From the cell containing the given text, extract its center point as (X, Y) coordinate. 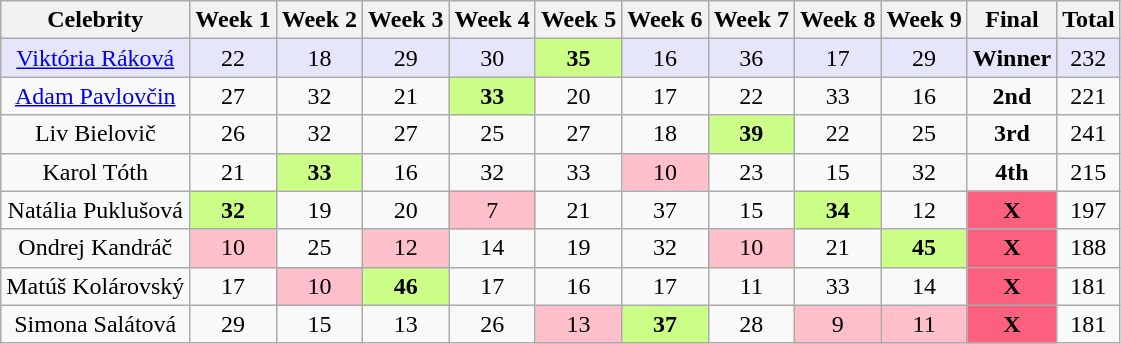
30 (492, 58)
215 (1089, 172)
221 (1089, 96)
36 (751, 58)
Natália Puklušová (96, 210)
Viktória Ráková (96, 58)
2nd (1012, 96)
7 (492, 210)
Liv Bielovič (96, 134)
Week 6 (665, 20)
Week 2 (319, 20)
Simona Salátová (96, 324)
232 (1089, 58)
45 (924, 248)
3rd (1012, 134)
Week 8 (838, 20)
241 (1089, 134)
Total (1089, 20)
34 (838, 210)
197 (1089, 210)
Ondrej Kandráč (96, 248)
Week 7 (751, 20)
Week 3 (406, 20)
39 (751, 134)
Week 4 (492, 20)
Winner (1012, 58)
23 (751, 172)
Week 5 (578, 20)
Week 9 (924, 20)
Adam Pavlovčin (96, 96)
35 (578, 58)
Week 1 (233, 20)
46 (406, 286)
4th (1012, 172)
Final (1012, 20)
Karol Tóth (96, 172)
28 (751, 324)
9 (838, 324)
188 (1089, 248)
Matúš Kolárovský (96, 286)
Celebrity (96, 20)
